Determine the (X, Y) coordinate at the center of the cell enclosing the given text.  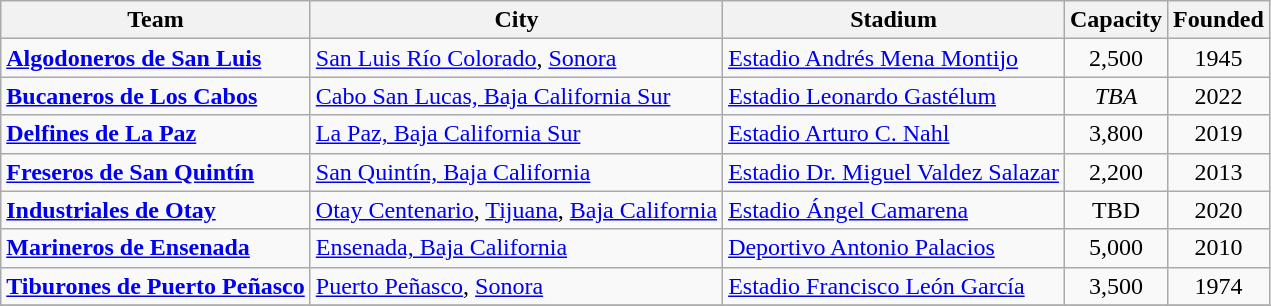
Stadium (894, 20)
Cabo San Lucas, Baja California Sur (516, 96)
Estadio Dr. Miguel Valdez Salazar (894, 172)
City (516, 20)
3,500 (1116, 286)
TBA (1116, 96)
La Paz, Baja California Sur (516, 134)
1974 (1219, 286)
Estadio Leonardo Gastélum (894, 96)
Freseros de San Quintín (156, 172)
2020 (1219, 210)
2010 (1219, 248)
Estadio Francisco León García (894, 286)
Delfines de La Paz (156, 134)
2,200 (1116, 172)
Ensenada, Baja California (516, 248)
Puerto Peñasco, Sonora (516, 286)
2,500 (1116, 58)
San Quintín, Baja California (516, 172)
Estadio Andrés Mena Montijo (894, 58)
Founded (1219, 20)
San Luis Río Colorado, Sonora (516, 58)
5,000 (1116, 248)
2019 (1219, 134)
Marineros de Ensenada (156, 248)
Tiburones de Puerto Peñasco (156, 286)
1945 (1219, 58)
Estadio Ángel Camarena (894, 210)
Capacity (1116, 20)
Team (156, 20)
Deportivo Antonio Palacios (894, 248)
Industriales de Otay (156, 210)
2013 (1219, 172)
Bucaneros de Los Cabos (156, 96)
Otay Centenario, Tijuana, Baja California (516, 210)
TBD (1116, 210)
2022 (1219, 96)
3,800 (1116, 134)
Algodoneros de San Luis (156, 58)
Estadio Arturo C. Nahl (894, 134)
